Capture the cell that displays the provided text and extract its [x, y] central coordinate. 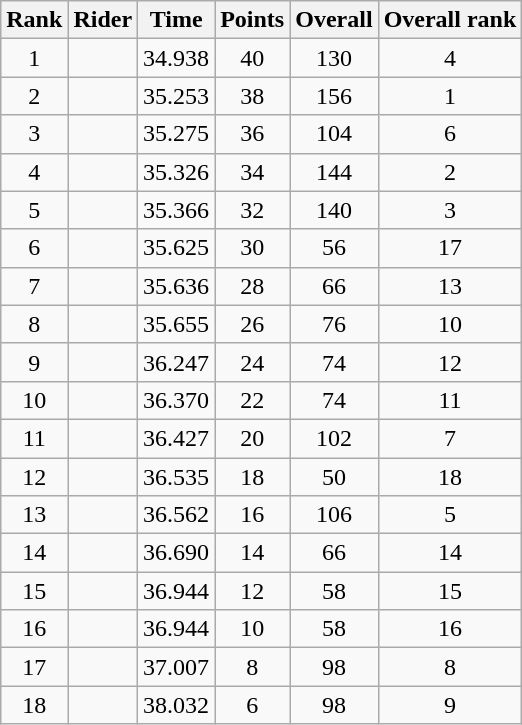
144 [334, 172]
36.535 [176, 477]
50 [334, 477]
28 [252, 286]
36 [252, 134]
35.655 [176, 324]
102 [334, 438]
35.366 [176, 210]
Points [252, 20]
35.636 [176, 286]
38 [252, 96]
Rider [103, 20]
35.326 [176, 172]
35.253 [176, 96]
130 [334, 58]
Time [176, 20]
36.427 [176, 438]
Rank [34, 20]
20 [252, 438]
36.690 [176, 553]
Overall [334, 20]
36.247 [176, 362]
156 [334, 96]
104 [334, 134]
56 [334, 248]
35.625 [176, 248]
26 [252, 324]
40 [252, 58]
34.938 [176, 58]
38.032 [176, 705]
34 [252, 172]
36.370 [176, 400]
Overall rank [450, 20]
106 [334, 515]
30 [252, 248]
37.007 [176, 667]
24 [252, 362]
76 [334, 324]
140 [334, 210]
35.275 [176, 134]
32 [252, 210]
22 [252, 400]
36.562 [176, 515]
